Capture the cell that displays the provided text and extract its (x, y) central coordinate. 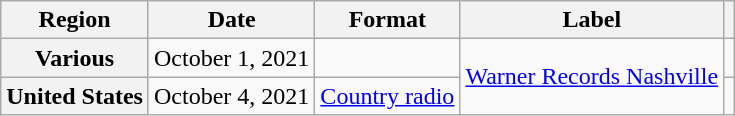
Warner Records Nashville (592, 77)
Various (75, 58)
United States (75, 96)
Format (388, 20)
Region (75, 20)
October 1, 2021 (231, 58)
October 4, 2021 (231, 96)
Date (231, 20)
Country radio (388, 96)
Label (592, 20)
